For the text-containing cell, return its midpoint in (x, y) coordinate format. 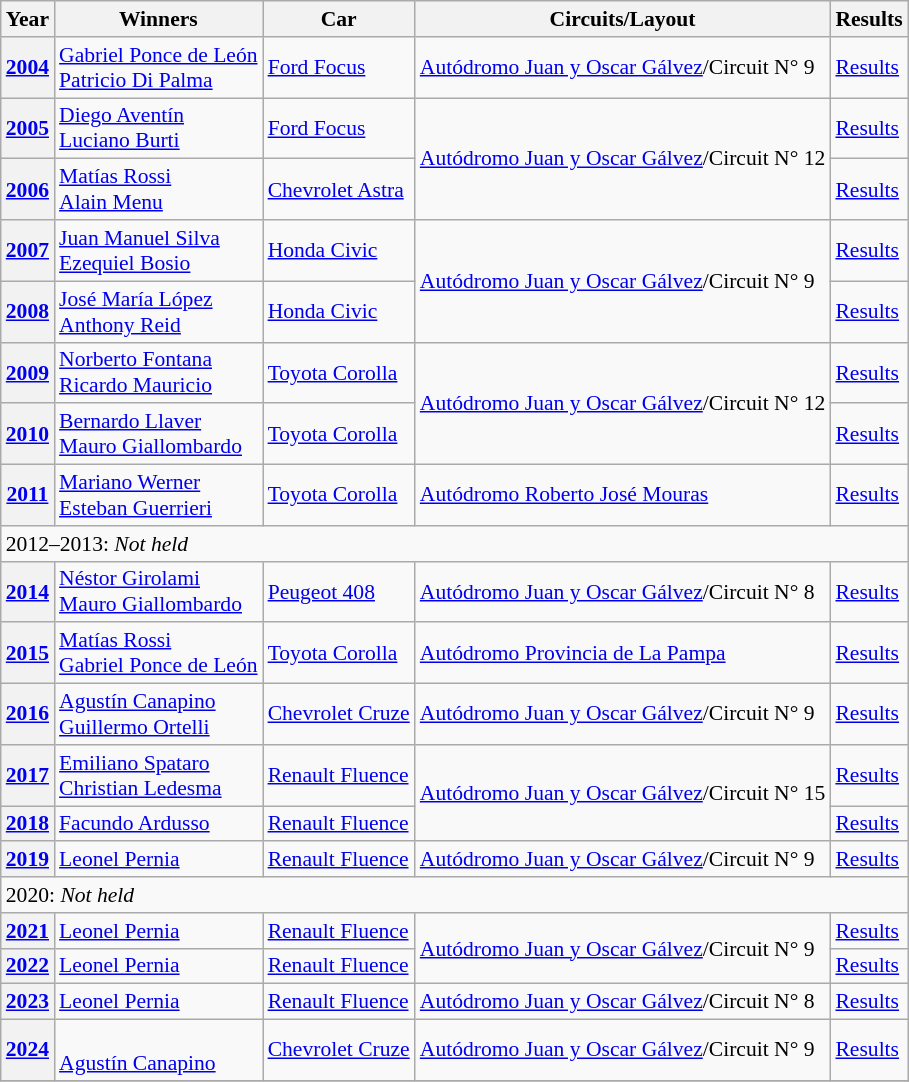
Winners (158, 19)
2017 (28, 776)
2024 (28, 1050)
2012–2013: Not held (454, 544)
2009 (28, 372)
2018 (28, 824)
Juan Manuel Silva Ezequiel Bosio (158, 250)
2006 (28, 190)
Mariano Werner Esteban Guerrieri (158, 496)
2004 (28, 68)
Autódromo Provincia de La Pampa (623, 654)
Gabriel Ponce de León Patricio Di Palma (158, 68)
Chevrolet Astra (339, 190)
Matías Rossi Alain Menu (158, 190)
Facundo Ardusso (158, 824)
Diego Aventín Luciano Burti (158, 128)
Emiliano Spataro Christian Ledesma (158, 776)
2022 (28, 966)
Bernardo Llaver Mauro Giallombardo (158, 434)
Autódromo Juan y Oscar Gálvez/Circuit N° 15 (623, 794)
2011 (28, 496)
2014 (28, 592)
Néstor Girolami Mauro Giallombardo (158, 592)
Agustín Canapino Guillermo Ortelli (158, 714)
2008 (28, 312)
2020: Not held (454, 895)
Norberto Fontana Ricardo Mauricio (158, 372)
2019 (28, 860)
Autódromo Roberto José Mouras (623, 496)
2023 (28, 1002)
2015 (28, 654)
Circuits/Layout (623, 19)
2021 (28, 931)
Car (339, 19)
Peugeot 408 (339, 592)
2007 (28, 250)
2010 (28, 434)
Matías Rossi Gabriel Ponce de León (158, 654)
2005 (28, 128)
José María López Anthony Reid (158, 312)
2016 (28, 714)
Year (28, 19)
Agustín Canapino (158, 1050)
